Pinpoint the cell where the given text exists, returning its [X, Y] midpoint coordinate. 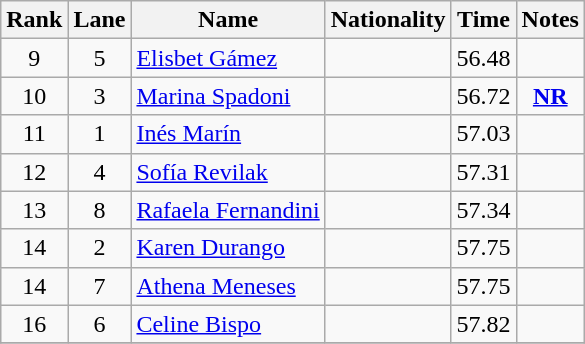
11 [34, 134]
5 [100, 58]
8 [100, 210]
56.72 [484, 96]
1 [100, 134]
Nationality [388, 20]
Rank [34, 20]
Karen Durango [228, 248]
3 [100, 96]
NR [550, 96]
4 [100, 172]
Notes [550, 20]
6 [100, 324]
56.48 [484, 58]
13 [34, 210]
7 [100, 286]
Lane [100, 20]
Inés Marín [228, 134]
2 [100, 248]
57.82 [484, 324]
57.03 [484, 134]
12 [34, 172]
Marina Spadoni [228, 96]
Athena Meneses [228, 286]
57.34 [484, 210]
Name [228, 20]
57.31 [484, 172]
16 [34, 324]
Celine Bispo [228, 324]
Rafaela Fernandini [228, 210]
Elisbet Gámez [228, 58]
Sofía Revilak [228, 172]
10 [34, 96]
9 [34, 58]
Time [484, 20]
